Determine the [X, Y] coordinate at the center of the cell enclosing the given text.  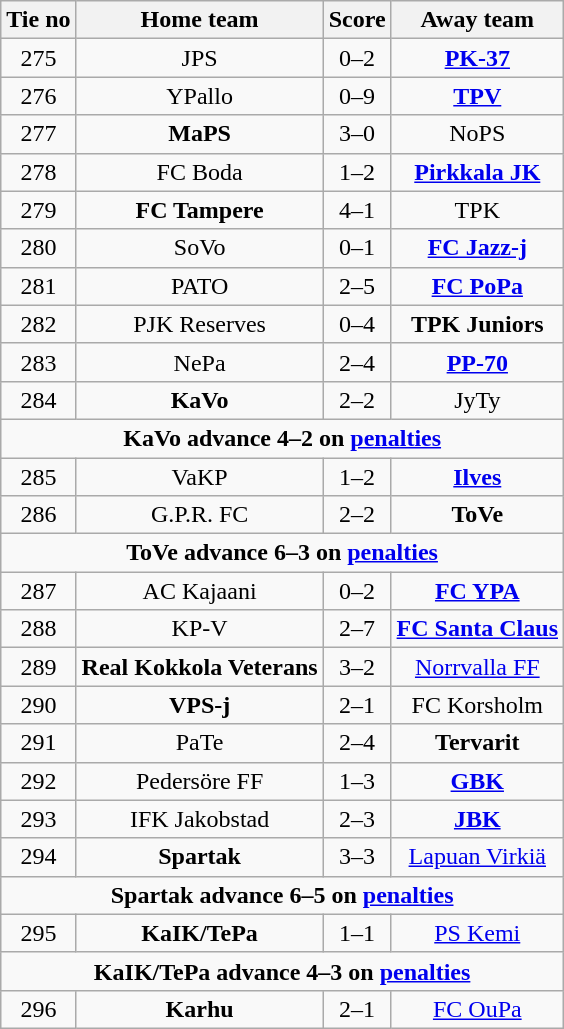
0–4 [357, 324]
3–3 [357, 857]
YPallo [200, 96]
FC PoPa [477, 286]
286 [38, 515]
Ilves [477, 477]
TPV [477, 96]
ToVe advance 6–3 on penalties [282, 553]
JyTy [477, 400]
SoVo [200, 248]
280 [38, 248]
IFK Jakobstad [200, 819]
PATO [200, 286]
287 [38, 591]
Norrvalla FF [477, 667]
TPK Juniors [477, 324]
2–3 [357, 819]
276 [38, 96]
AC Kajaani [200, 591]
Spartak [200, 857]
1–3 [357, 781]
JBK [477, 819]
ToVe [477, 515]
281 [38, 286]
FC Santa Claus [477, 629]
275 [38, 58]
288 [38, 629]
3–2 [357, 667]
VaKP [200, 477]
PJK Reserves [200, 324]
284 [38, 400]
JPS [200, 58]
295 [38, 933]
FC Korsholm [477, 705]
0–9 [357, 96]
GBK [477, 781]
3–0 [357, 134]
TPK [477, 210]
291 [38, 743]
PS Kemi [477, 933]
292 [38, 781]
290 [38, 705]
NePa [200, 362]
FC Jazz-j [477, 248]
278 [38, 172]
282 [38, 324]
277 [38, 134]
Home team [200, 20]
Tie no [38, 20]
KaVo [200, 400]
1–1 [357, 933]
PP-70 [477, 362]
Karhu [200, 1009]
2–5 [357, 286]
MaPS [200, 134]
FC Tampere [200, 210]
Pirkkala JK [477, 172]
G.P.R. FC [200, 515]
KaIK/TePa advance 4–3 on penalties [282, 971]
FC Boda [200, 172]
Real Kokkola Veterans [200, 667]
KaVo advance 4–2 on penalties [282, 438]
Spartak advance 6–5 on penalties [282, 895]
KaIK/TePa [200, 933]
2–7 [357, 629]
PaTe [200, 743]
Away team [477, 20]
4–1 [357, 210]
NoPS [477, 134]
279 [38, 210]
FC YPA [477, 591]
285 [38, 477]
PK-37 [477, 58]
289 [38, 667]
293 [38, 819]
FC OuPa [477, 1009]
296 [38, 1009]
0–1 [357, 248]
Lapuan Virkiä [477, 857]
Pedersöre FF [200, 781]
KP-V [200, 629]
Tervarit [477, 743]
283 [38, 362]
VPS-j [200, 705]
Score [357, 20]
294 [38, 857]
